Locate the cell with the specified text and output its [x, y] center coordinate. 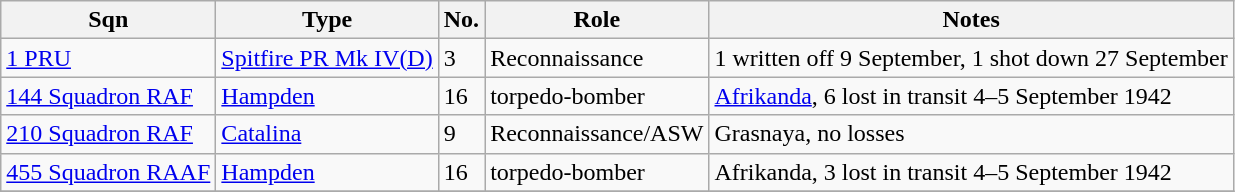
Notes [971, 20]
Sqn [108, 20]
455 Squadron RAAF [108, 172]
Reconnaissance [597, 58]
9 [461, 134]
No. [461, 20]
Type [327, 20]
Afrikanda, 6 lost in transit 4–5 September 1942 [971, 96]
210 Squadron RAF [108, 134]
Reconnaissance/ASW [597, 134]
Afrikanda, 3 lost in transit 4–5 September 1942 [971, 172]
1 PRU [108, 58]
Grasnaya, no losses [971, 134]
1 written off 9 September, 1 shot down 27 September [971, 58]
Catalina [327, 134]
Spitfire PR Mk IV(D) [327, 58]
Role [597, 20]
3 [461, 58]
144 Squadron RAF [108, 96]
